Search for the cell housing the specified text and yield its [X, Y] center coordinate. 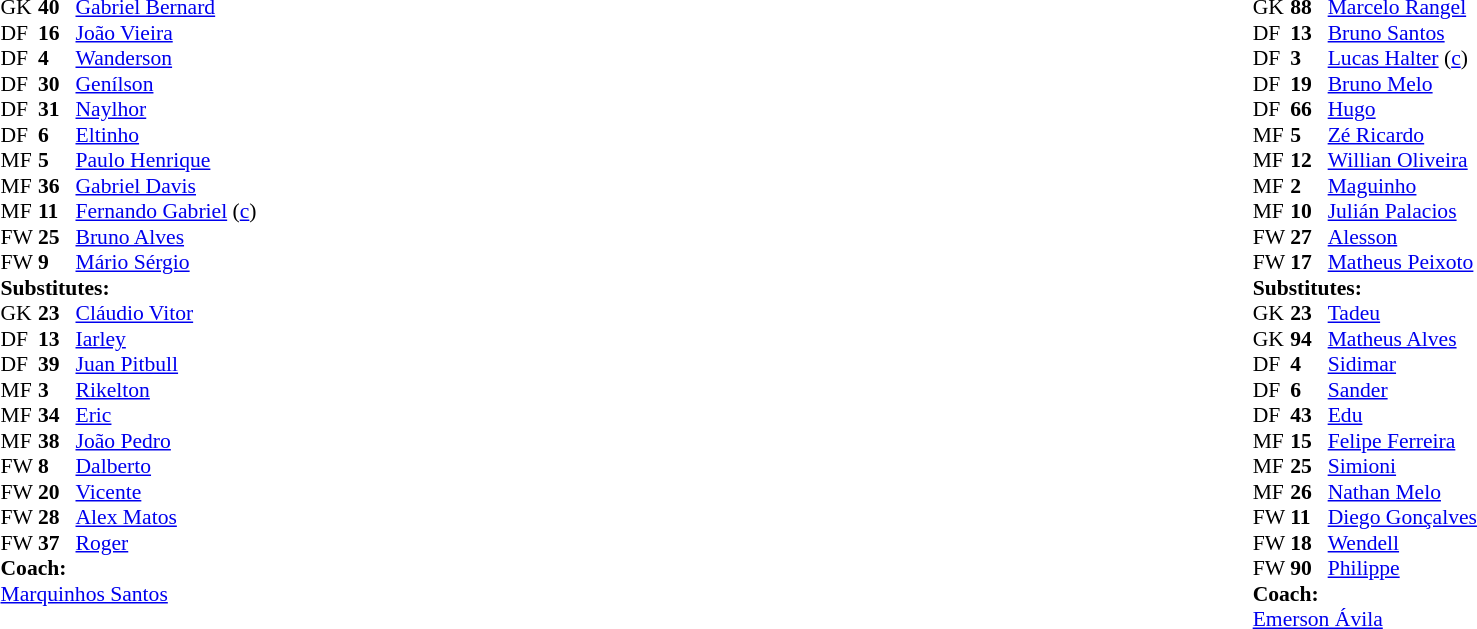
31 [57, 109]
Genílson [166, 84]
18 [1309, 543]
Marquinhos Santos [128, 594]
João Pedro [166, 441]
2 [1309, 186]
34 [57, 415]
17 [1309, 263]
9 [57, 263]
Maguinho [1402, 186]
Matheus Peixoto [1402, 263]
38 [57, 441]
15 [1309, 441]
Tadeu [1402, 313]
Bruno Melo [1402, 84]
37 [57, 543]
Eric [166, 415]
16 [57, 33]
Alesson [1402, 237]
Mário Sérgio [166, 263]
12 [1309, 161]
Paulo Henrique [166, 161]
Eltinho [166, 135]
Diego Gonçalves [1402, 517]
Sander [1402, 390]
36 [57, 186]
Gabriel Davis [166, 186]
Zé Ricardo [1402, 135]
90 [1309, 569]
30 [57, 84]
Sidimar [1402, 365]
Matheus Alves [1402, 339]
João Vieira [166, 33]
26 [1309, 492]
66 [1309, 109]
Philippe [1402, 569]
Wendell [1402, 543]
Bruno Alves [166, 237]
Dalberto [166, 467]
Hugo [1402, 109]
19 [1309, 84]
Lucas Halter (c) [1402, 59]
Julián Palacios [1402, 211]
27 [1309, 237]
Vicente [166, 492]
94 [1309, 339]
Bruno Santos [1402, 33]
Alex Matos [166, 517]
Edu [1402, 415]
Fernando Gabriel (c) [166, 211]
Cláudio Vitor [166, 313]
10 [1309, 211]
Juan Pitbull [166, 365]
Willian Oliveira [1402, 161]
Naylhor [166, 109]
20 [57, 492]
Nathan Melo [1402, 492]
8 [57, 467]
Felipe Ferreira [1402, 441]
43 [1309, 415]
39 [57, 365]
Iarley [166, 339]
Wanderson [166, 59]
28 [57, 517]
Rikelton [166, 390]
Roger [166, 543]
Simioni [1402, 467]
